Find where the given text appears and provide that cell's center as (x, y) coordinate. 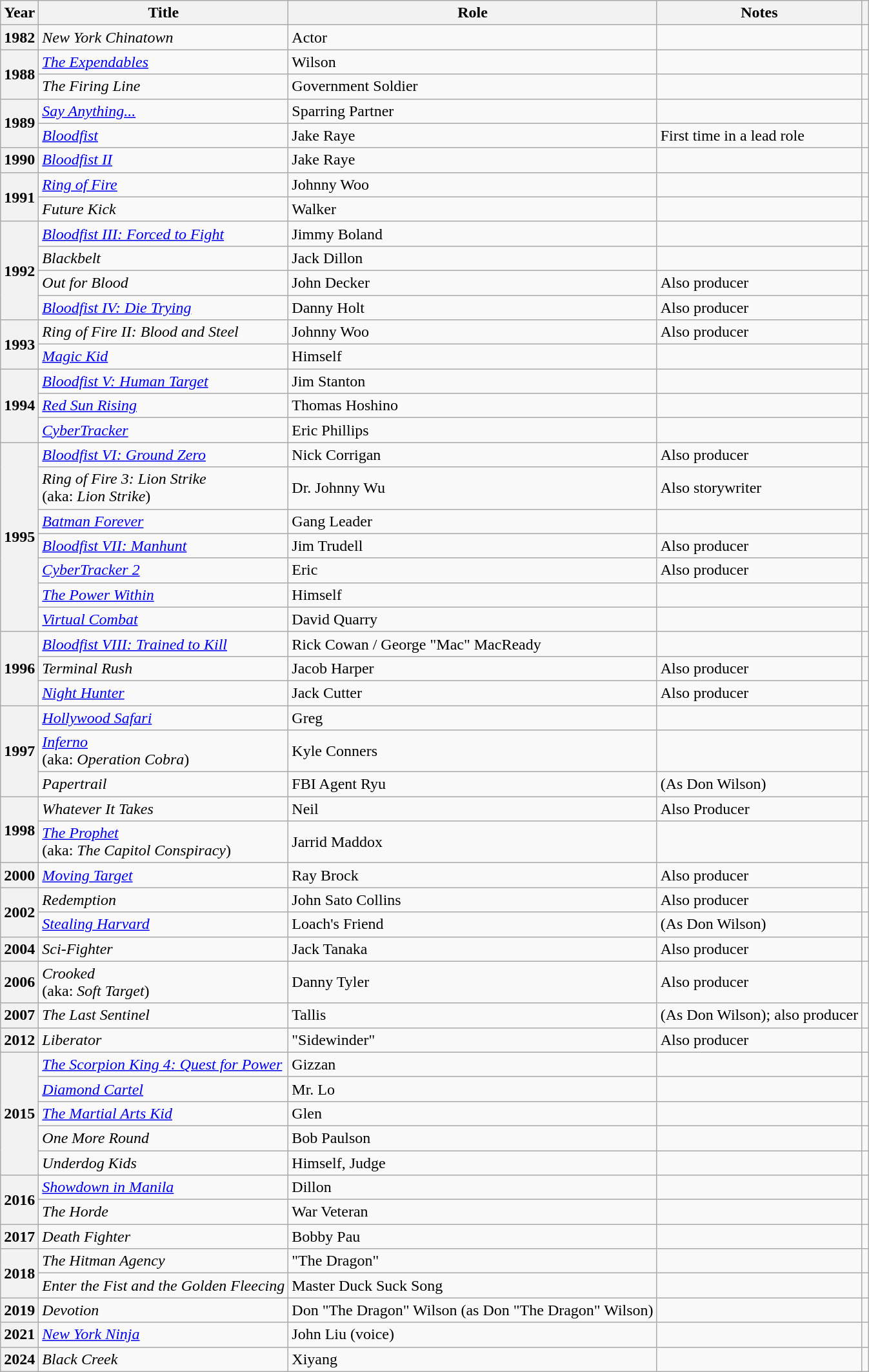
Bloodfist V: Human Target (164, 381)
Liberator (164, 1040)
2000 (19, 875)
War Veteran (472, 1212)
Title (164, 13)
Sparring Partner (472, 111)
Hollywood Safari (164, 718)
Eric (472, 570)
Jack Dillon (472, 258)
Role (472, 13)
Stealing Harvard (164, 924)
Rick Cowan / George "Mac" MacReady (472, 644)
Gang Leader (472, 521)
1996 (19, 668)
1993 (19, 344)
1997 (19, 751)
Tallis (472, 1015)
Bloodfist III: Forced to Fight (164, 234)
Bloodfist (164, 135)
Jimmy Boland (472, 234)
Moving Target (164, 875)
The Martial Arts Kid (164, 1113)
Ring of Fire (164, 184)
1992 (19, 270)
2024 (19, 1359)
Actor (472, 37)
1990 (19, 160)
Red Sun Rising (164, 406)
Papertrail (164, 784)
Nick Corrigan (472, 455)
"The Dragon" (472, 1261)
Wilson (472, 62)
1998 (19, 830)
CyberTracker 2 (164, 570)
(As Don Wilson); also producer (759, 1015)
1988 (19, 74)
CyberTracker (164, 430)
FBI Agent Ryu (472, 784)
Dillon (472, 1188)
Out for Blood (164, 283)
1982 (19, 37)
Diamond Cartel (164, 1089)
Xiyang (472, 1359)
2007 (19, 1015)
Also Producer (759, 809)
Mr. Lo (472, 1089)
The Last Sentinel (164, 1015)
Jarrid Maddox (472, 842)
Whatever It Takes (164, 809)
John Sato Collins (472, 900)
First time in a lead role (759, 135)
New York Ninja (164, 1335)
1994 (19, 406)
One More Round (164, 1138)
The Prophet(aka: The Capitol Conspiracy) (164, 842)
2019 (19, 1310)
2018 (19, 1273)
The Scorpion King 4: Quest for Power (164, 1064)
2021 (19, 1335)
John Liu (voice) (472, 1335)
Walker (472, 209)
Eric Phillips (472, 430)
Notes (759, 13)
The Power Within (164, 595)
Enter the Fist and the Golden Fleecing (164, 1286)
Future Kick (164, 209)
Year (19, 13)
Bloodfist VII: Manhunt (164, 546)
Black Creek (164, 1359)
2006 (19, 982)
Neil (472, 809)
Kyle Conners (472, 751)
Jack Tanaka (472, 949)
Bobby Pau (472, 1237)
Bloodfist VI: Ground Zero (164, 455)
Redemption (164, 900)
Loach's Friend (472, 924)
Gizzan (472, 1064)
New York Chinatown (164, 37)
Dr. Johnny Wu (472, 488)
2016 (19, 1200)
The Firing Line (164, 86)
Crooked(aka: Soft Target) (164, 982)
Also storywriter (759, 488)
2012 (19, 1040)
Danny Tyler (472, 982)
Ray Brock (472, 875)
Underdog Kids (164, 1163)
Ring of Fire 3: Lion Strike(aka: Lion Strike) (164, 488)
Danny Holt (472, 308)
The Expendables (164, 62)
2002 (19, 912)
2017 (19, 1237)
The Hitman Agency (164, 1261)
Death Fighter (164, 1237)
"Sidewinder" (472, 1040)
Jim Stanton (472, 381)
Sci-Fighter (164, 949)
Virtual Combat (164, 619)
Blackbelt (164, 258)
1995 (19, 537)
Bloodfist VIII: Trained to Kill (164, 644)
Say Anything... (164, 111)
Terminal Rush (164, 668)
Don "The Dragon" Wilson (as Don "The Dragon" Wilson) (472, 1310)
Jacob Harper (472, 668)
Night Hunter (164, 693)
Inferno(aka: Operation Cobra) (164, 751)
Bob Paulson (472, 1138)
John Decker (472, 283)
Bloodfist II (164, 160)
Magic Kid (164, 357)
Showdown in Manila (164, 1188)
Devotion (164, 1310)
Thomas Hoshino (472, 406)
Glen (472, 1113)
2004 (19, 949)
1991 (19, 197)
2015 (19, 1113)
1989 (19, 123)
Greg (472, 718)
Batman Forever (164, 521)
The Horde (164, 1212)
Government Soldier (472, 86)
Jim Trudell (472, 546)
Himself, Judge (472, 1163)
Bloodfist IV: Die Trying (164, 308)
Jack Cutter (472, 693)
Ring of Fire II: Blood and Steel (164, 332)
David Quarry (472, 619)
Master Duck Suck Song (472, 1286)
